Identify which cell holds the provided text, then report its (X, Y) central coordinate. 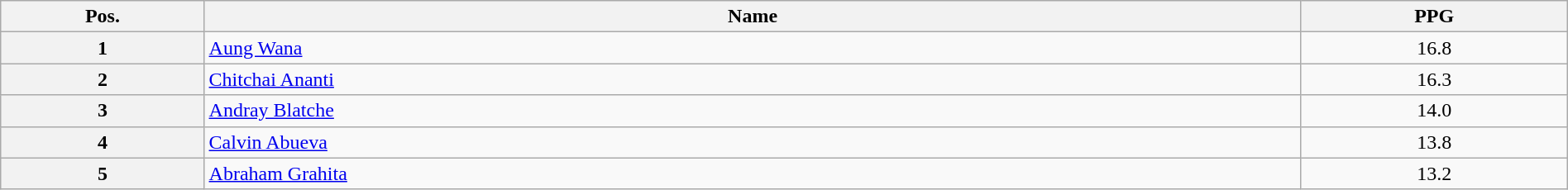
2 (103, 79)
13.8 (1434, 142)
3 (103, 111)
13.2 (1434, 173)
16.3 (1434, 79)
1 (103, 48)
Chitchai Ananti (753, 79)
PPG (1434, 17)
Aung Wana (753, 48)
Pos. (103, 17)
4 (103, 142)
14.0 (1434, 111)
16.8 (1434, 48)
Name (753, 17)
Abraham Grahita (753, 173)
Andray Blatche (753, 111)
5 (103, 173)
Calvin Abueva (753, 142)
